Provide the (X, Y) coordinate of the cell's center where the given text is located.  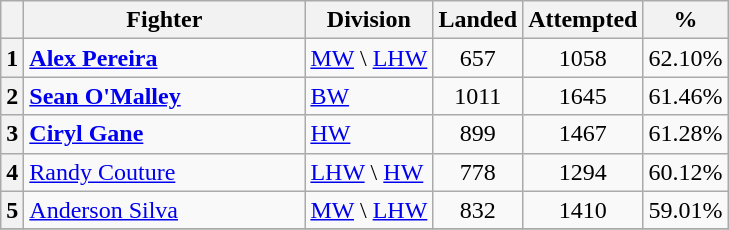
1294 (583, 172)
778 (478, 172)
3 (12, 134)
1467 (583, 134)
61.28% (686, 134)
Fighter (164, 20)
1 (12, 58)
899 (478, 134)
Randy Couture (164, 172)
62.10% (686, 58)
HW (369, 134)
% (686, 20)
BW (369, 96)
5 (12, 210)
Ciryl Gane (164, 134)
Landed (478, 20)
LHW \ HW (369, 172)
832 (478, 210)
1645 (583, 96)
2 (12, 96)
60.12% (686, 172)
4 (12, 172)
1011 (478, 96)
Alex Pereira (164, 58)
657 (478, 58)
Anderson Silva (164, 210)
1058 (583, 58)
61.46% (686, 96)
Sean O'Malley (164, 96)
Division (369, 20)
59.01% (686, 210)
1410 (583, 210)
Attempted (583, 20)
